From the cell containing the given text, extract its center point as (X, Y) coordinate. 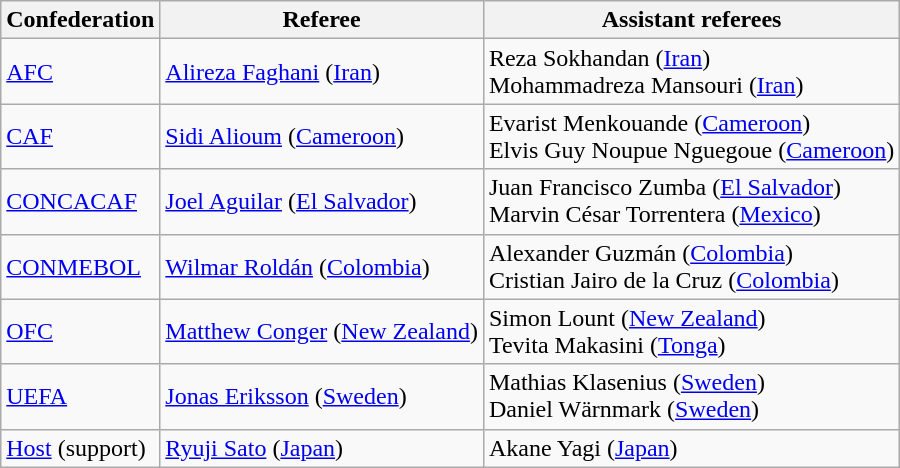
Evarist Menkouande (Cameroon)Elvis Guy Noupue Nguegoue (Cameroon) (691, 136)
Confederation (80, 20)
Jonas Eriksson (Sweden) (322, 396)
UEFA (80, 396)
Simon Lount (New Zealand)Tevita Makasini (Tonga) (691, 332)
AFC (80, 72)
Juan Francisco Zumba (El Salvador)Marvin César Torrentera (Mexico) (691, 202)
Akane Yagi (Japan) (691, 448)
Ryuji Sato (Japan) (322, 448)
Host (support) (80, 448)
CONCACAF (80, 202)
Sidi Alioum (Cameroon) (322, 136)
Joel Aguilar (El Salvador) (322, 202)
Alexander Guzmán (Colombia)Cristian Jairo de la Cruz (Colombia) (691, 266)
CONMEBOL (80, 266)
Wilmar Roldán (Colombia) (322, 266)
Alireza Faghani (Iran) (322, 72)
Assistant referees (691, 20)
OFC (80, 332)
CAF (80, 136)
Matthew Conger (New Zealand) (322, 332)
Mathias Klasenius (Sweden)Daniel Wärnmark (Sweden) (691, 396)
Reza Sokhandan (Iran)Mohammadreza Mansouri (Iran) (691, 72)
Referee (322, 20)
